Provide the (X, Y) coordinate of the cell's center where the given text is located.  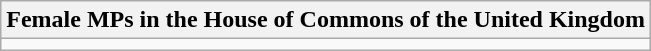
Female MPs in the House of Commons of the United Kingdom (326, 20)
